Capture the cell that displays the provided text and extract its (x, y) central coordinate. 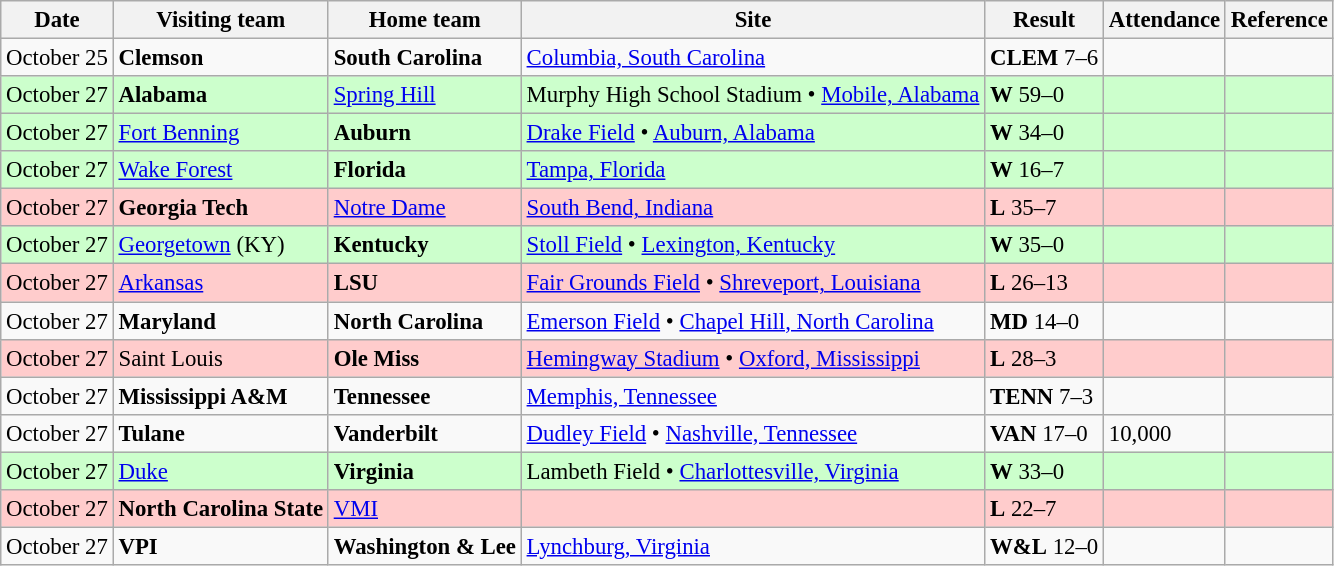
Duke (220, 471)
South Carolina (424, 58)
Georgetown (KY) (220, 245)
W 59–0 (1044, 95)
Hemingway Stadium • Oxford, Mississippi (752, 358)
Fort Benning (220, 133)
MD 14–0 (1044, 321)
Date (57, 20)
W&L 12–0 (1044, 546)
Drake Field • Auburn, Alabama (752, 133)
L 22–7 (1044, 509)
Attendance (1165, 20)
Tennessee (424, 396)
Notre Dame (424, 208)
October 25 (57, 58)
Lynchburg, Virginia (752, 546)
Reference (1279, 20)
VAN 17–0 (1044, 433)
VMI (424, 509)
Alabama (220, 95)
Georgia Tech (220, 208)
TENN 7–3 (1044, 396)
W 35–0 (1044, 245)
Florida (424, 170)
Stoll Field • Lexington, Kentucky (752, 245)
Saint Louis (220, 358)
Visiting team (220, 20)
L 28–3 (1044, 358)
Clemson (220, 58)
W 33–0 (1044, 471)
Tampa, Florida (752, 170)
North Carolina State (220, 509)
L 26–13 (1044, 283)
Lambeth Field • Charlottesville, Virginia (752, 471)
Vanderbilt (424, 433)
Maryland (220, 321)
Washington & Lee (424, 546)
Home team (424, 20)
10,000 (1165, 433)
Site (752, 20)
Emerson Field • Chapel Hill, North Carolina (752, 321)
Murphy High School Stadium • Mobile, Alabama (752, 95)
LSU (424, 283)
Wake Forest (220, 170)
North Carolina (424, 321)
Spring Hill (424, 95)
W 34–0 (1044, 133)
Columbia, South Carolina (752, 58)
Arkansas (220, 283)
Mississippi A&M (220, 396)
South Bend, Indiana (752, 208)
Memphis, Tennessee (752, 396)
VPI (220, 546)
Dudley Field • Nashville, Tennessee (752, 433)
L 35–7 (1044, 208)
Fair Grounds Field • Shreveport, Louisiana (752, 283)
W 16–7 (1044, 170)
Virginia (424, 471)
Ole Miss (424, 358)
Kentucky (424, 245)
Result (1044, 20)
Auburn (424, 133)
Tulane (220, 433)
CLEM 7–6 (1044, 58)
